Capture the cell that displays the provided text and extract its (X, Y) central coordinate. 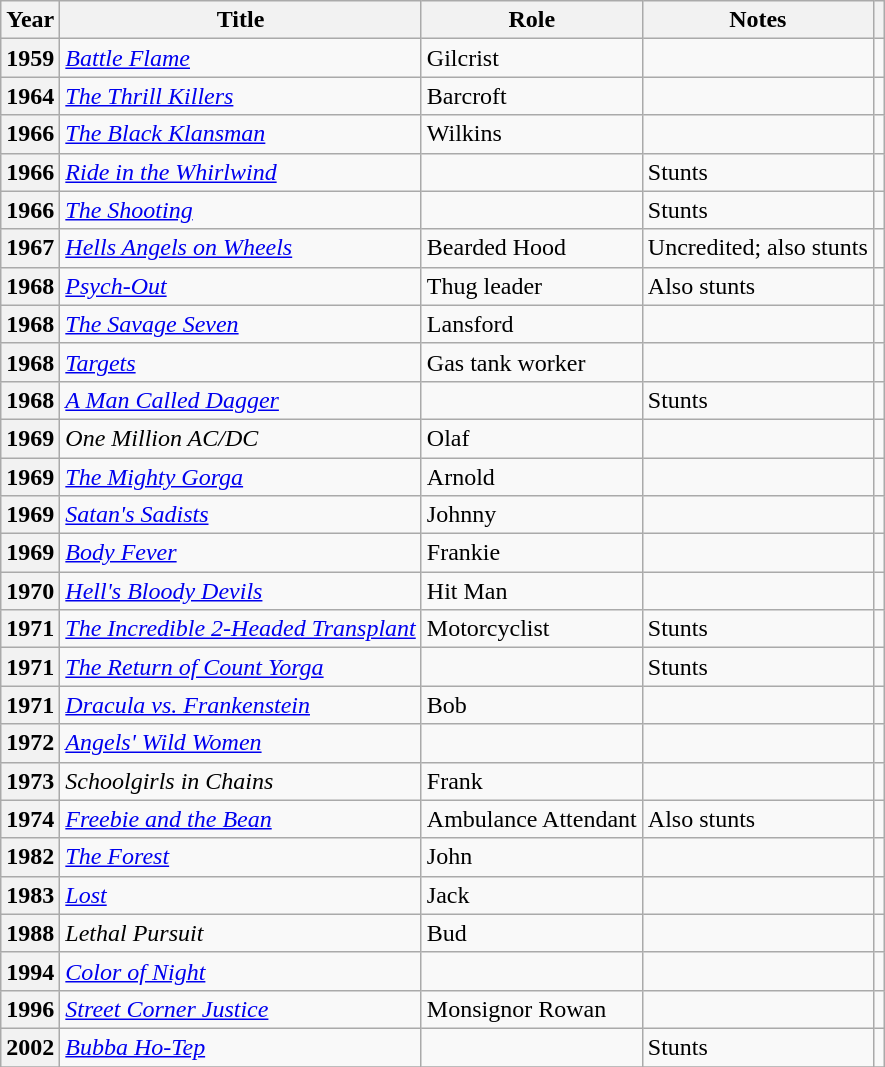
One Million AC/DC (240, 438)
Psych-Out (240, 286)
Olaf (532, 438)
The Savage Seven (240, 324)
The Black Klansman (240, 134)
1972 (30, 743)
Frank (532, 781)
The Shooting (240, 210)
Body Fever (240, 553)
1988 (30, 933)
The Thrill Killers (240, 96)
Hells Angels on Wheels (240, 248)
2002 (30, 1047)
Johnny (532, 515)
Street Corner Justice (240, 1009)
1994 (30, 971)
Targets (240, 362)
Ambulance Attendant (532, 819)
Barcroft (532, 96)
The Incredible 2-Headed Transplant (240, 629)
Lansford (532, 324)
Notes (758, 20)
The Return of Count Yorga (240, 667)
Gas tank worker (532, 362)
Lethal Pursuit (240, 933)
1970 (30, 591)
A Man Called Dagger (240, 400)
1996 (30, 1009)
1959 (30, 58)
Satan's Sadists (240, 515)
Bubba Ho-Tep (240, 1047)
Uncredited; also stunts (758, 248)
Schoolgirls in Chains (240, 781)
Arnold (532, 477)
Bearded Hood (532, 248)
Battle Flame (240, 58)
Thug leader (532, 286)
Ride in the Whirlwind (240, 172)
1967 (30, 248)
Angels' Wild Women (240, 743)
The Mighty Gorga (240, 477)
Dracula vs. Frankenstein (240, 705)
Year (30, 20)
Title (240, 20)
Hit Man (532, 591)
1973 (30, 781)
Role (532, 20)
Lost (240, 895)
The Forest (240, 857)
John (532, 857)
Bob (532, 705)
Freebie and the Bean (240, 819)
1983 (30, 895)
1964 (30, 96)
Hell's Bloody Devils (240, 591)
Monsignor Rowan (532, 1009)
1982 (30, 857)
Bud (532, 933)
Jack (532, 895)
Frankie (532, 553)
Wilkins (532, 134)
1974 (30, 819)
Motorcyclist (532, 629)
Gilcrist (532, 58)
Color of Night (240, 971)
